Pinpoint the cell where the given text exists, returning its [x, y] midpoint coordinate. 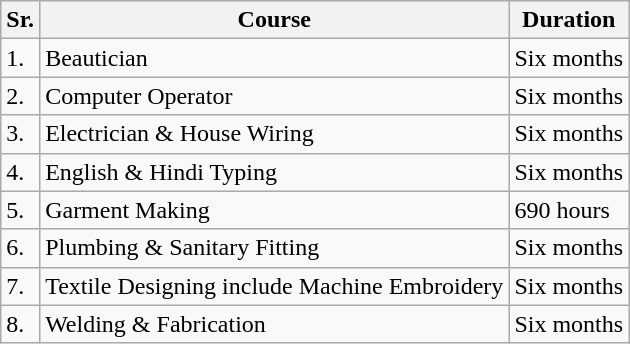
Garment Making [274, 210]
English & Hindi Typing [274, 172]
Electrician & House Wiring [274, 134]
4. [20, 172]
2. [20, 96]
5. [20, 210]
Plumbing & Sanitary Fitting [274, 248]
Beautician [274, 58]
Textile Designing include Machine Embroidery [274, 286]
6. [20, 248]
1. [20, 58]
Welding & Fabrication [274, 324]
Computer Operator [274, 96]
690 hours [569, 210]
Course [274, 20]
8. [20, 324]
3. [20, 134]
Duration [569, 20]
7. [20, 286]
Sr. [20, 20]
